For the text-containing cell, return its midpoint in (X, Y) coordinate format. 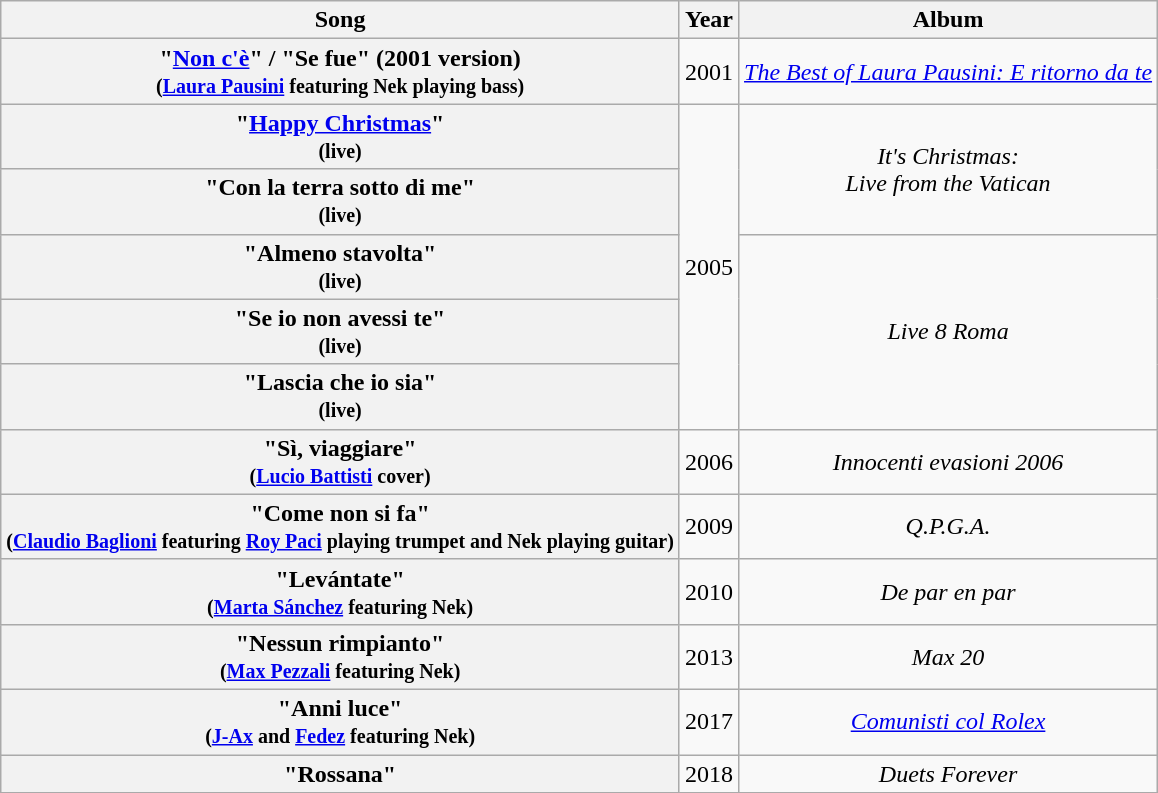
"Non c'è" / "Se fue" (2001 version)(Laura Pausini featuring Nek playing bass) (340, 72)
2010 (708, 592)
2006 (708, 462)
Year (708, 20)
2013 (708, 656)
It's Christmas:Live from the Vatican (948, 169)
"Almeno stavolta"(live) (340, 266)
"Rossana" (340, 773)
2005 (708, 266)
"Con la terra sotto di me"(live) (340, 202)
"Levántate"(Marta Sánchez featuring Nek) (340, 592)
De par en par (948, 592)
2018 (708, 773)
2009 (708, 526)
"Sì, viaggiare"(Lucio Battisti cover) (340, 462)
Duets Forever (948, 773)
Live 8 Roma (948, 332)
"Anni luce"(J-Ax and Fedez featuring Nek) (340, 722)
Album (948, 20)
Max 20 (948, 656)
Q.P.G.A. (948, 526)
"Lascia che io sia"(live) (340, 396)
Innocenti evasioni 2006 (948, 462)
Song (340, 20)
"Nessun rimpianto"(Max Pezzali featuring Nek) (340, 656)
"Se io non avessi te"(live) (340, 332)
2001 (708, 72)
"Come non si fa"(Claudio Baglioni featuring Roy Paci playing trumpet and Nek playing guitar) (340, 526)
2017 (708, 722)
The Best of Laura Pausini: E ritorno da te (948, 72)
"Happy Christmas"(live) (340, 136)
Comunisti col Rolex (948, 722)
